Locate the cell with the specified text and output its (x, y) center coordinate. 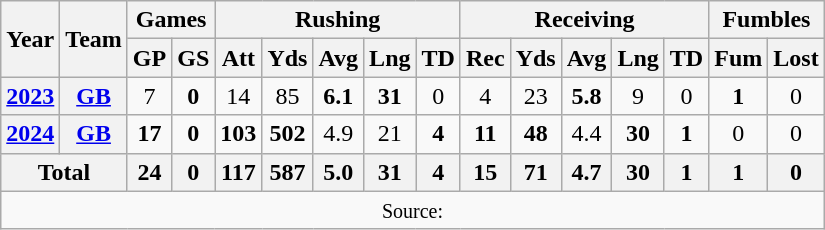
14 (238, 96)
2024 (30, 134)
24 (149, 172)
502 (288, 134)
Source: (412, 210)
4.7 (586, 172)
5.8 (586, 96)
Fum (738, 58)
Lost (796, 58)
4.9 (338, 134)
103 (238, 134)
11 (485, 134)
2023 (30, 96)
15 (485, 172)
Total (64, 172)
GP (149, 58)
6.1 (338, 96)
Fumbles (766, 20)
117 (238, 172)
587 (288, 172)
Year (30, 39)
Games (170, 20)
48 (536, 134)
Team (94, 39)
17 (149, 134)
Rushing (338, 20)
7 (149, 96)
9 (638, 96)
4.4 (586, 134)
23 (536, 96)
Receiving (584, 20)
Rec (485, 58)
21 (390, 134)
5.0 (338, 172)
Att (238, 58)
71 (536, 172)
GS (194, 58)
85 (288, 96)
